For the text-containing cell, return its midpoint in [x, y] coordinate format. 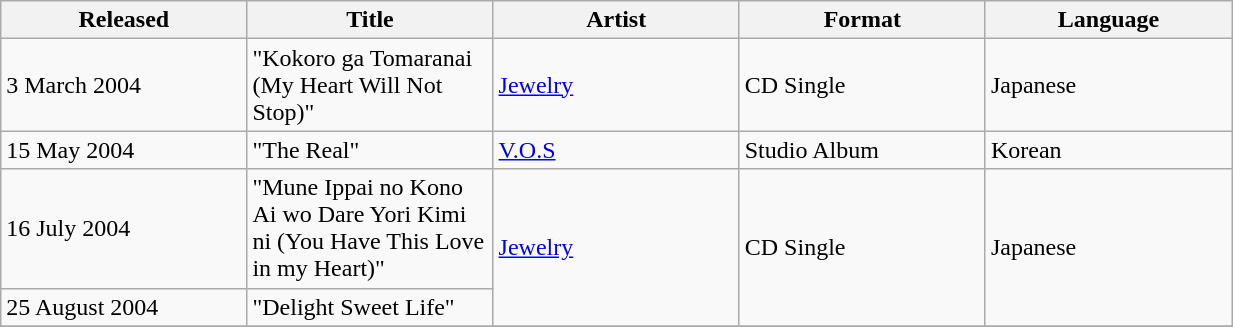
V.O.S [616, 150]
Language [1108, 20]
Studio Album [862, 150]
15 May 2004 [124, 150]
"Kokoro ga Tomaranai (My Heart Will Not Stop)" [370, 85]
25 August 2004 [124, 307]
Title [370, 20]
"Mune Ippai no Kono Ai wo Dare Yori Kimi ni (You Have This Love in my Heart)" [370, 228]
16 July 2004 [124, 228]
"The Real" [370, 150]
Artist [616, 20]
Format [862, 20]
"Delight Sweet Life" [370, 307]
Released [124, 20]
Korean [1108, 150]
3 March 2004 [124, 85]
